Detect which cell encompasses the target text, then output its (x, y) center coordinate. 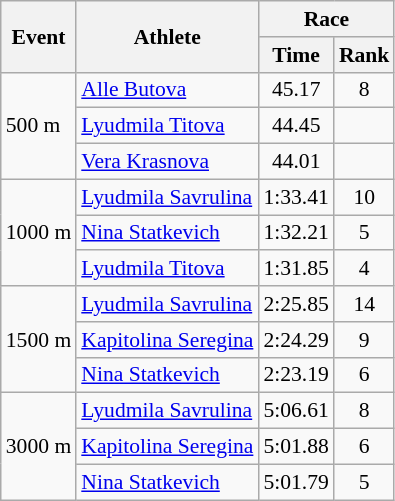
Vera Krasnova (167, 162)
2:24.29 (296, 340)
14 (364, 304)
4 (364, 269)
2:23.19 (296, 375)
Time (296, 55)
Rank (364, 55)
44.01 (296, 162)
Event (38, 36)
Alle Butova (167, 90)
2:25.85 (296, 304)
1000 m (38, 232)
Athlete (167, 36)
1500 m (38, 340)
45.17 (296, 90)
1:32.21 (296, 233)
5:01.88 (296, 447)
Race (326, 19)
44.45 (296, 126)
1:31.85 (296, 269)
3000 m (38, 446)
1:33.41 (296, 197)
5:06.61 (296, 411)
500 m (38, 126)
9 (364, 340)
5:01.79 (296, 482)
10 (364, 197)
